Extract the [X, Y] coordinate from the center of the cell holding the provided text.  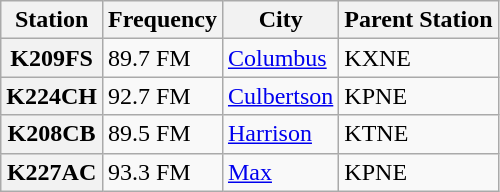
K209FS [52, 58]
K208CB [52, 134]
City [280, 20]
89.7 FM [162, 58]
Station [52, 20]
89.5 FM [162, 134]
Parent Station [418, 20]
Max [280, 172]
KTNE [418, 134]
Culbertson [280, 96]
Harrison [280, 134]
Frequency [162, 20]
K227AC [52, 172]
K224CH [52, 96]
93.3 FM [162, 172]
Columbus [280, 58]
92.7 FM [162, 96]
KXNE [418, 58]
